From the cell containing the given text, extract its center point as [X, Y] coordinate. 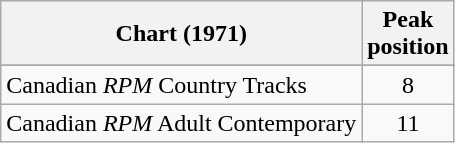
Canadian RPM Country Tracks [182, 85]
Chart (1971) [182, 34]
11 [408, 123]
Peakposition [408, 34]
8 [408, 85]
Canadian RPM Adult Contemporary [182, 123]
